Pinpoint the cell where the given text exists, returning its (X, Y) midpoint coordinate. 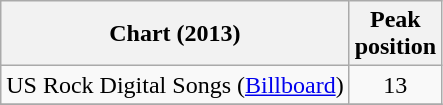
US Rock Digital Songs (Billboard) (175, 85)
13 (395, 85)
Peakposition (395, 34)
Chart (2013) (175, 34)
